Scan for the cell matching the given text and deliver its [X, Y] coordinate at center. 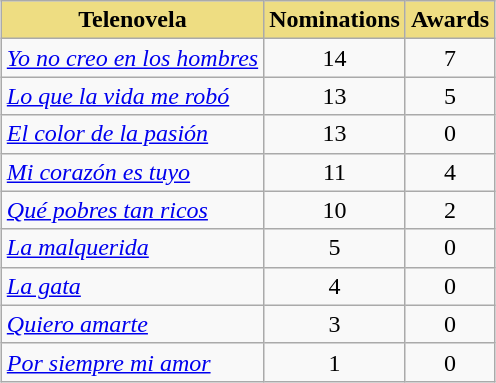
3 [335, 324]
10 [335, 210]
1 [335, 362]
2 [450, 210]
Nominations [335, 20]
Por siempre mi amor [132, 362]
14 [335, 58]
7 [450, 58]
Quiero amarte [132, 324]
11 [335, 172]
Telenovela [132, 20]
La gata [132, 286]
Mi corazón es tuyo [132, 172]
Lo que la vida me robó [132, 96]
Qué pobres tan ricos [132, 210]
El color de la pasión [132, 134]
Awards [450, 20]
Yo no creo en los hombres [132, 58]
La malquerida [132, 248]
